Search for the cell housing the specified text and yield its [x, y] center coordinate. 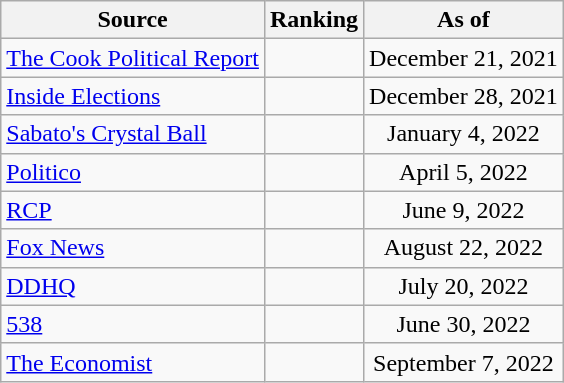
As of [464, 20]
The Cook Political Report [133, 58]
August 22, 2022 [464, 248]
RCP [133, 210]
The Economist [133, 362]
538 [133, 324]
April 5, 2022 [464, 172]
December 21, 2021 [464, 58]
December 28, 2021 [464, 96]
Fox News [133, 248]
Inside Elections [133, 96]
January 4, 2022 [464, 134]
June 30, 2022 [464, 324]
Ranking [314, 20]
September 7, 2022 [464, 362]
July 20, 2022 [464, 286]
Politico [133, 172]
DDHQ [133, 286]
June 9, 2022 [464, 210]
Source [133, 20]
Sabato's Crystal Ball [133, 134]
